Determine the [x, y] coordinate at the center of the cell enclosing the given text.  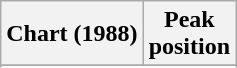
Chart (1988) [72, 34]
Peakposition [189, 34]
